Determine the (x, y) coordinate at the center of the cell enclosing the given text.  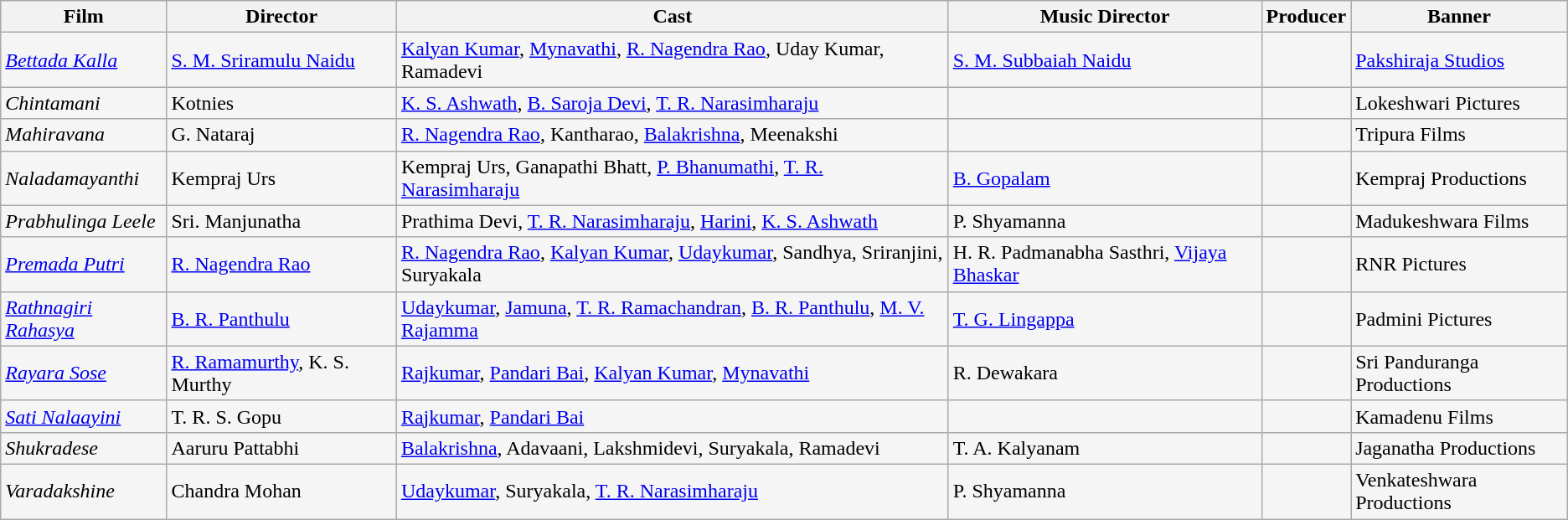
Kempraj Urs, Ganapathi Bhatt, P. Bhanumathi, T. R. Narasimharaju (672, 178)
Premada Putri (84, 265)
Producer (1307, 17)
Rajkumar, Pandari Bai (672, 416)
Kempraj Productions (1459, 178)
R. Nagendra Rao (281, 265)
Kalyan Kumar, Mynavathi, R. Nagendra Rao, Uday Kumar, Ramadevi (672, 60)
R. Dewakara (1105, 373)
G. Nataraj (281, 135)
R. Nagendra Rao, Kalyan Kumar, Udaykumar, Sandhya, Sriranjini, Suryakala (672, 265)
Lokeshwari Pictures (1459, 103)
K. S. Ashwath, B. Saroja Devi, T. R. Narasimharaju (672, 103)
Film (84, 17)
R. Nagendra Rao, Kantharao, Balakrishna, Meenakshi (672, 135)
Kotnies (281, 103)
Udaykumar, Jamuna, T. R. Ramachandran, B. R. Panthulu, M. V. Rajamma (672, 318)
Chandra Mohan (281, 491)
Mahiravana (84, 135)
Tripura Films (1459, 135)
Kempraj Urs (281, 178)
Shukradese (84, 448)
T. G. Lingappa (1105, 318)
Padmini Pictures (1459, 318)
S. M. Subbaiah Naidu (1105, 60)
R. Ramamurthy, K. S. Murthy (281, 373)
Rajkumar, Pandari Bai, Kalyan Kumar, Mynavathi (672, 373)
Pakshiraja Studios (1459, 60)
Rayara Sose (84, 373)
Director (281, 17)
Banner (1459, 17)
Chintamani (84, 103)
Venkateshwara Productions (1459, 491)
Naladamayanthi (84, 178)
RNR Pictures (1459, 265)
Madukeshwara Films (1459, 221)
Kamadenu Films (1459, 416)
T. A. Kalyanam (1105, 448)
T. R. S. Gopu (281, 416)
Sati Nalaayini (84, 416)
Prathima Devi, T. R. Narasimharaju, Harini, K. S. Ashwath (672, 221)
Aaruru Pattabhi (281, 448)
Varadakshine (84, 491)
Music Director (1105, 17)
Bettada Kalla (84, 60)
Balakrishna, Adavaani, Lakshmidevi, Suryakala, Ramadevi (672, 448)
Sri. Manjunatha (281, 221)
B. R. Panthulu (281, 318)
Jaganatha Productions (1459, 448)
Prabhulinga Leele (84, 221)
Cast (672, 17)
Udaykumar, Suryakala, T. R. Narasimharaju (672, 491)
Sri Panduranga Productions (1459, 373)
H. R. Padmanabha Sasthri, Vijaya Bhaskar (1105, 265)
S. M. Sriramulu Naidu (281, 60)
B. Gopalam (1105, 178)
Rathnagiri Rahasya (84, 318)
